Return (X, Y) of the center of cell containing provided text 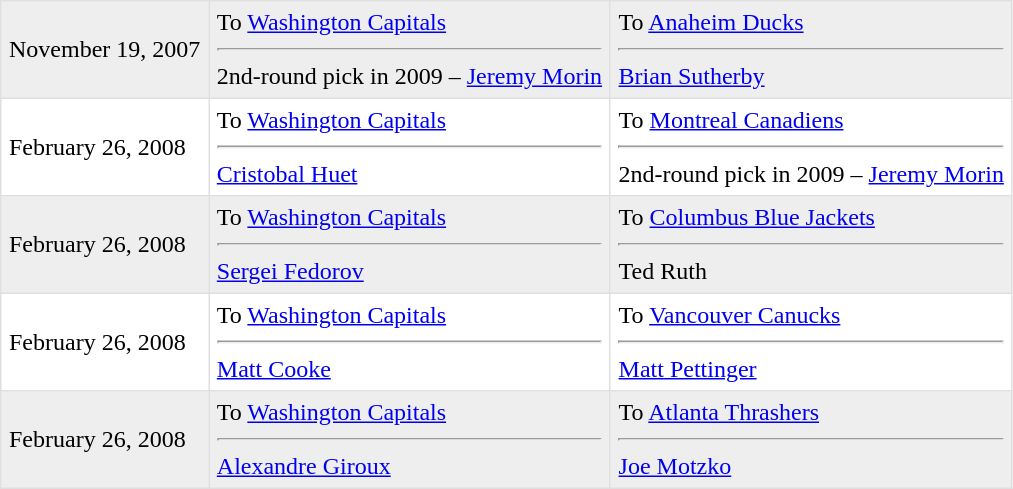
To Washington Capitals Alexandre Giroux (410, 440)
To Washington Capitals Matt Cooke (410, 342)
November 19, 2007 (105, 50)
To Atlanta Thrashers Joe Motzko (811, 440)
To Montreal Canadiens 2nd-round pick in 2009 – Jeremy Morin (811, 147)
To Columbus Blue Jackets Ted Ruth (811, 245)
To Washington Capitals Cristobal Huet (410, 147)
To Washington Capitals Sergei Fedorov (410, 245)
To Vancouver Canucks Matt Pettinger (811, 342)
To Anaheim Ducks Brian Sutherby (811, 50)
To Washington Capitals 2nd-round pick in 2009 – Jeremy Morin (410, 50)
